Identify which cell holds the provided text, then report its (X, Y) central coordinate. 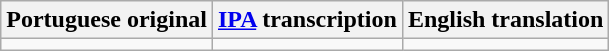
Portuguese original (107, 20)
IPA transcription (307, 20)
English translation (505, 20)
